Determine the [x, y] coordinate at the center of the cell enclosing the given text.  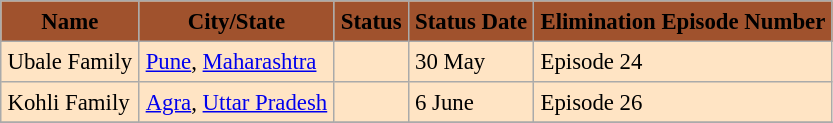
Status [371, 21]
Pune, Maharashtra [236, 61]
Status Date [471, 21]
Agra, Uttar Pradesh [236, 102]
6 June [471, 102]
Ubale Family [70, 61]
Name [70, 21]
Episode 26 [683, 102]
30 May [471, 61]
Kohli Family [70, 102]
Episode 24 [683, 61]
Elimination Episode Number [683, 21]
City/State [236, 21]
